Determine the (X, Y) coordinate at the center of the cell enclosing the given text.  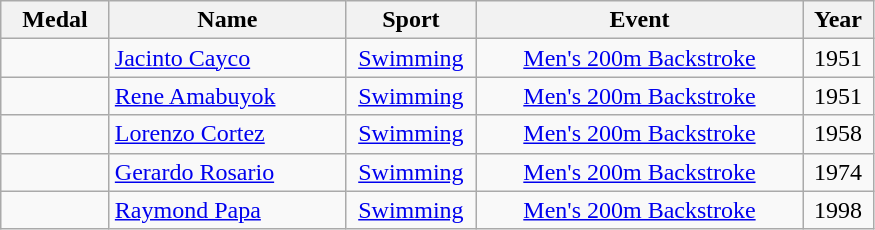
Name (227, 20)
1998 (838, 210)
Gerardo Rosario (227, 172)
1974 (838, 172)
Raymond Papa (227, 210)
Jacinto Cayco (227, 58)
Year (838, 20)
Lorenzo Cortez (227, 134)
Medal (56, 20)
1958 (838, 134)
Rene Amabuyok (227, 96)
Event (639, 20)
Sport (410, 20)
